For the text-containing cell, return its midpoint in [X, Y] coordinate format. 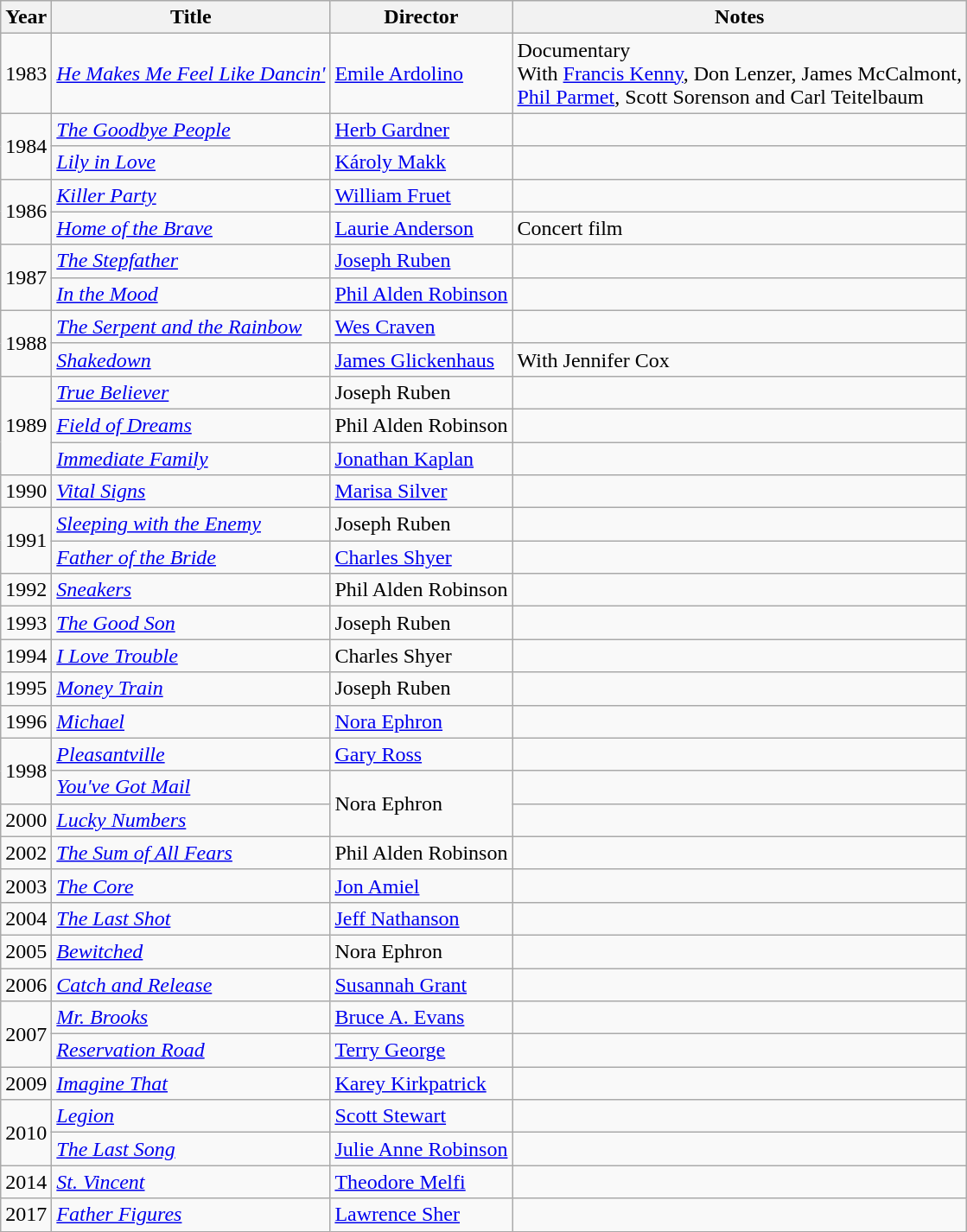
Michael [191, 721]
Jon Amiel [422, 886]
Terry George [422, 1051]
Emile Ardolino [422, 73]
The Last Shot [191, 918]
1994 [26, 656]
The Core [191, 886]
With Jennifer Cox [740, 359]
2009 [26, 1083]
Mr. Brooks [191, 1018]
2007 [26, 1034]
Jonathan Kaplan [422, 459]
True Believer [191, 392]
Field of Dreams [191, 425]
Shakedown [191, 359]
Károly Makk [422, 162]
Lily in Love [191, 162]
1983 [26, 73]
2017 [26, 1215]
You've Got Mail [191, 787]
Immediate Family [191, 459]
The Good Son [191, 623]
Sneakers [191, 590]
Jeff Nathanson [422, 918]
Laurie Anderson [422, 228]
The Last Song [191, 1149]
In the Mood [191, 294]
1992 [26, 590]
1989 [26, 425]
2010 [26, 1133]
Reservation Road [191, 1051]
1998 [26, 771]
Killer Party [191, 195]
Notes [740, 17]
DocumentaryWith Francis Kenny, Don Lenzer, James McCalmont,Phil Parmet, Scott Sorenson and Carl Teitelbaum [740, 73]
Legion [191, 1116]
2002 [26, 853]
Father Figures [191, 1215]
Herb Gardner [422, 130]
Director [422, 17]
Catch and Release [191, 984]
I Love Trouble [191, 656]
Title [191, 17]
Theodore Melfi [422, 1182]
2004 [26, 918]
1987 [26, 277]
The Stepfather [191, 261]
Concert film [740, 228]
Susannah Grant [422, 984]
Sleeping with the Enemy [191, 524]
Year [26, 17]
The Goodbye People [191, 130]
Home of the Brave [191, 228]
Bewitched [191, 951]
St. Vincent [191, 1182]
1996 [26, 721]
1990 [26, 492]
Marisa Silver [422, 492]
Karey Kirkpatrick [422, 1083]
Gary Ross [422, 754]
2006 [26, 984]
2003 [26, 886]
James Glickenhaus [422, 359]
1986 [26, 212]
Wes Craven [422, 327]
The Serpent and the Rainbow [191, 327]
Lucky Numbers [191, 820]
1988 [26, 343]
2014 [26, 1182]
Money Train [191, 689]
Vital Signs [191, 492]
Bruce A. Evans [422, 1018]
1991 [26, 541]
Julie Anne Robinson [422, 1149]
Lawrence Sher [422, 1215]
2000 [26, 820]
The Sum of All Fears [191, 853]
Scott Stewart [422, 1116]
1993 [26, 623]
Father of the Bride [191, 557]
Pleasantville [191, 754]
He Makes Me Feel Like Dancin' [191, 73]
Imagine That [191, 1083]
William Fruet [422, 195]
1984 [26, 146]
1995 [26, 689]
2005 [26, 951]
